Locate the cell with the specified text and output its [x, y] center coordinate. 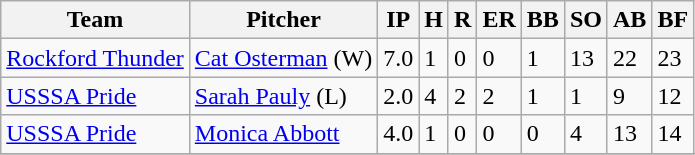
SO [586, 20]
9 [629, 96]
IP [398, 20]
Pitcher [283, 20]
Monica Abbott [283, 134]
2.0 [398, 96]
Cat Osterman (W) [283, 58]
Team [96, 20]
12 [673, 96]
22 [629, 58]
AB [629, 20]
7.0 [398, 58]
Sarah Pauly (L) [283, 96]
4.0 [398, 134]
R [462, 20]
Rockford Thunder [96, 58]
BF [673, 20]
BB [542, 20]
14 [673, 134]
H [434, 20]
23 [673, 58]
ER [499, 20]
